Detect which cell encompasses the target text, then output its [X, Y] center coordinate. 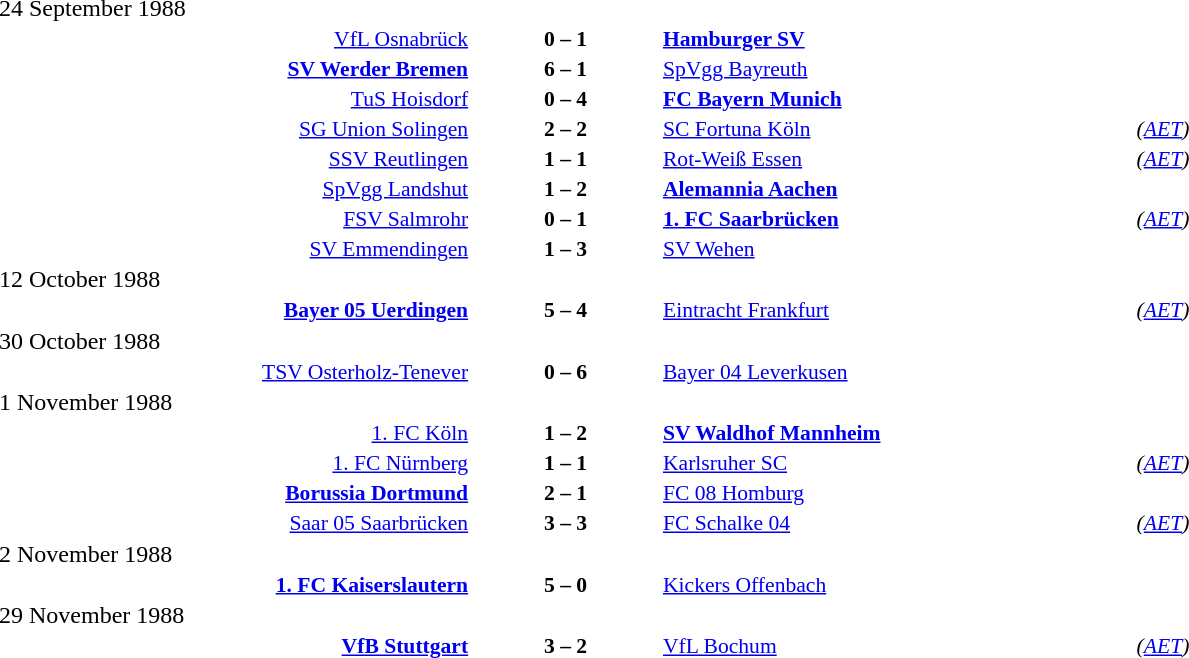
FC Schalke 04 [897, 523]
Karlsruher SC [897, 463]
Bayer 04 Leverkusen [897, 372]
Rot-Weiß Essen [897, 158]
SV Wehen [897, 248]
SpVgg Bayreuth [897, 68]
1. FC Saarbrücken [897, 218]
SC Fortuna Köln [897, 128]
0 – 6 [566, 372]
0 – 4 [566, 98]
3 – 3 [566, 523]
2 – 2 [566, 128]
Eintracht Frankfurt [897, 310]
FC Bayern Munich [897, 98]
Kickers Offenbach [897, 584]
Hamburger SV [897, 38]
FC 08 Homburg [897, 493]
5 – 4 [566, 310]
2 – 1 [566, 493]
1 – 3 [566, 248]
Alemannia Aachen [897, 188]
6 – 1 [566, 68]
SV Waldhof Mannheim [897, 433]
5 – 0 [566, 584]
